Find where the given text appears and provide that cell's center as (X, Y) coordinate. 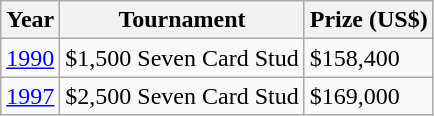
$169,000 (368, 96)
$1,500 Seven Card Stud (182, 58)
Tournament (182, 20)
1997 (30, 96)
Year (30, 20)
Prize (US$) (368, 20)
$158,400 (368, 58)
$2,500 Seven Card Stud (182, 96)
1990 (30, 58)
